Detect which cell encompasses the target text, then output its (x, y) center coordinate. 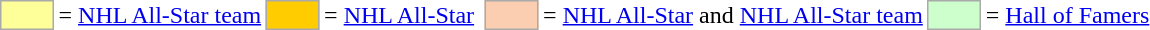
= NHL All-Star and NHL All-Star team (734, 15)
= NHL All-Star (400, 15)
= NHL All-Star team (160, 15)
